Search for the cell housing the specified text and yield its [x, y] center coordinate. 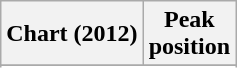
Peakposition [189, 34]
Chart (2012) [72, 34]
